Return the (x, y) coordinate for the center point of the cell that contains the specified text.  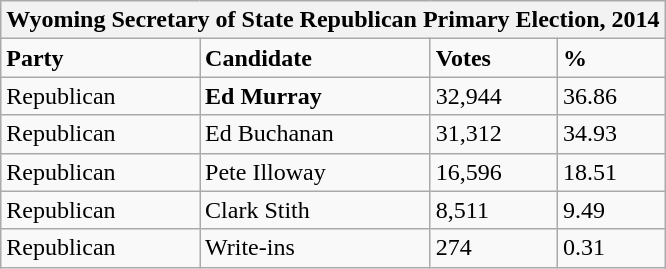
31,312 (494, 134)
Party (100, 58)
Wyoming Secretary of State Republican Primary Election, 2014 (333, 20)
Ed Buchanan (316, 134)
34.93 (612, 134)
0.31 (612, 248)
Candidate (316, 58)
36.86 (612, 96)
Write-ins (316, 248)
Ed Murray (316, 96)
Votes (494, 58)
Clark Stith (316, 210)
18.51 (612, 172)
32,944 (494, 96)
Pete Illoway (316, 172)
274 (494, 248)
% (612, 58)
16,596 (494, 172)
9.49 (612, 210)
8,511 (494, 210)
